Output the (x, y) coordinate of the center of the cell containing the given text.  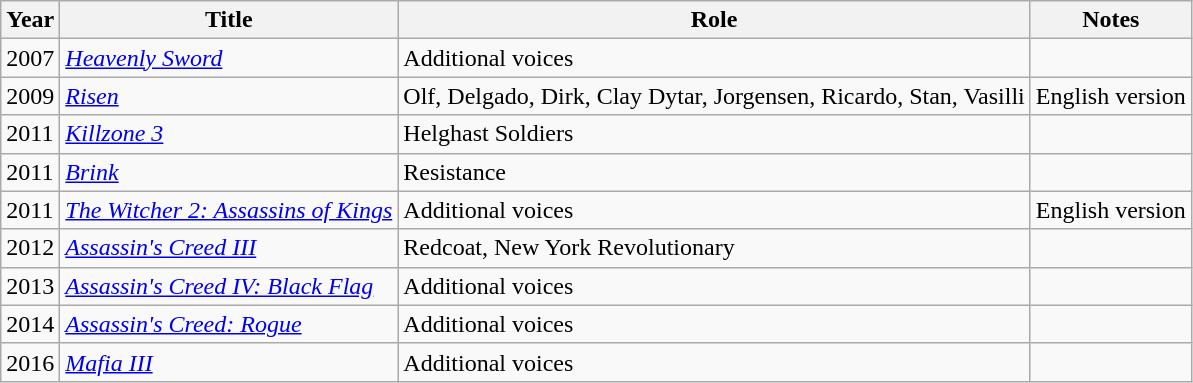
2013 (30, 286)
2014 (30, 324)
Brink (229, 172)
Assassin's Creed III (229, 248)
2016 (30, 362)
2009 (30, 96)
Redcoat, New York Revolutionary (714, 248)
Assassin's Creed: Rogue (229, 324)
2012 (30, 248)
Role (714, 20)
Notes (1110, 20)
The Witcher 2: Assassins of Kings (229, 210)
Year (30, 20)
Killzone 3 (229, 134)
Heavenly Sword (229, 58)
Helghast Soldiers (714, 134)
Mafia III (229, 362)
Olf, Delgado, Dirk, Clay Dytar, Jorgensen, Ricardo, Stan, Vasilli (714, 96)
Assassin's Creed IV: Black Flag (229, 286)
2007 (30, 58)
Title (229, 20)
Risen (229, 96)
Resistance (714, 172)
